Capture the cell that displays the provided text and extract its [x, y] central coordinate. 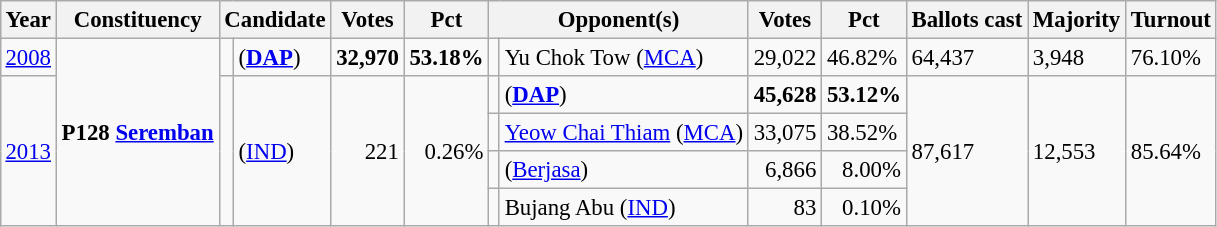
Yu Chok Tow (MCA) [624, 57]
P128 Seremban [138, 132]
Constituency [138, 20]
Yeow Chai Thiam (MCA) [624, 133]
53.12% [864, 95]
Candidate [275, 20]
12,553 [1077, 151]
Ballots cast [966, 20]
53.18% [446, 57]
2008 [28, 57]
221 [368, 151]
87,617 [966, 151]
(Berjasa) [624, 170]
3,948 [1077, 57]
64,437 [966, 57]
46.82% [864, 57]
2013 [28, 151]
Year [28, 20]
0.10% [864, 208]
38.52% [864, 133]
6,866 [784, 170]
Opponent(s) [619, 20]
Bujang Abu (IND) [624, 208]
85.64% [1170, 151]
0.26% [446, 151]
Majority [1077, 20]
29,022 [784, 57]
8.00% [864, 170]
32,970 [368, 57]
Turnout [1170, 20]
83 [784, 208]
45,628 [784, 95]
76.10% [1170, 57]
(IND) [282, 151]
33,075 [784, 133]
